Extract the [X, Y] coordinate from the center of the cell holding the provided text.  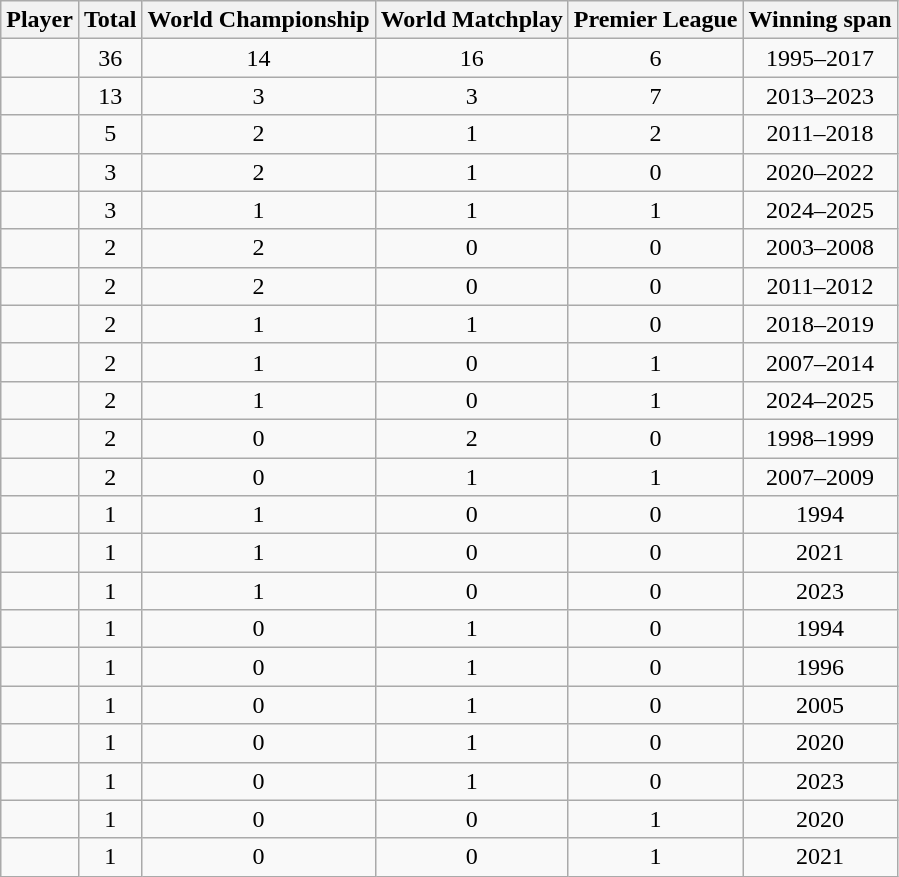
2007–2009 [820, 477]
2011–2018 [820, 134]
1995–2017 [820, 58]
6 [656, 58]
16 [472, 58]
Winning span [820, 20]
World Championship [258, 20]
2018–2019 [820, 324]
14 [258, 58]
36 [110, 58]
5 [110, 134]
1998–1999 [820, 438]
2020–2022 [820, 172]
2005 [820, 705]
13 [110, 96]
Premier League [656, 20]
2011–2012 [820, 286]
2007–2014 [820, 362]
World Matchplay [472, 20]
Total [110, 20]
Player [40, 20]
1996 [820, 667]
2003–2008 [820, 248]
2013–2023 [820, 96]
7 [656, 96]
